Determine the (X, Y) coordinate at the center of the cell enclosing the given text.  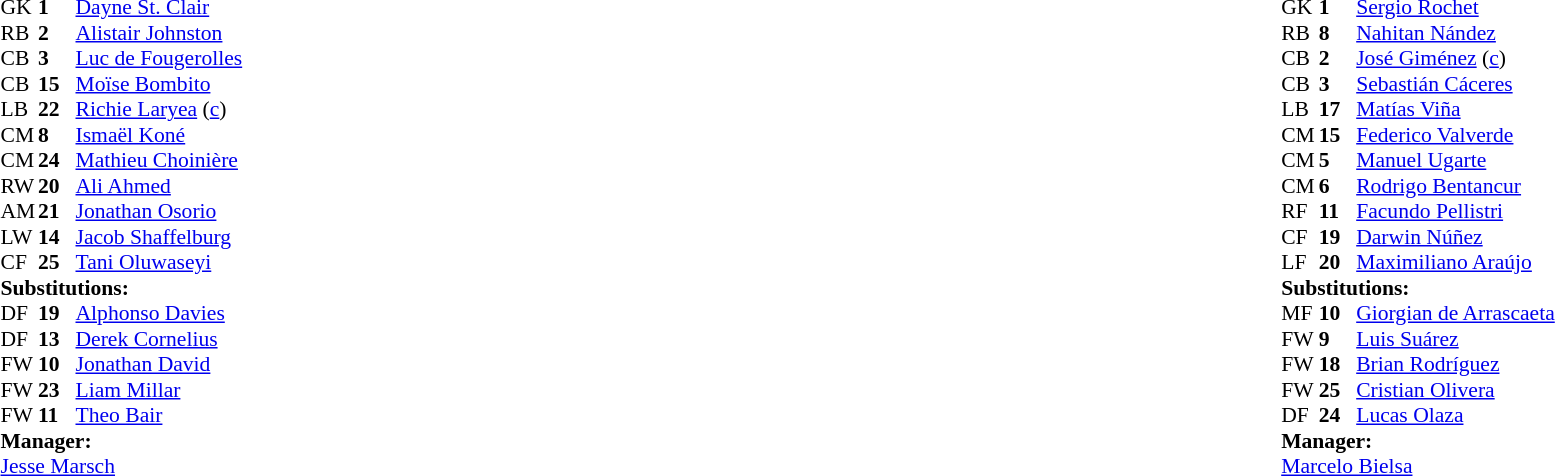
Nahitan Nández (1456, 33)
Jonathan Osorio (160, 211)
AM (19, 211)
Maximiliano Araújo (1456, 263)
Jacob Shaffelburg (160, 237)
Federico Valverde (1456, 135)
17 (1338, 109)
LF (1300, 263)
RF (1300, 211)
Cristian Olivera (1456, 390)
José Giménez (c) (1456, 59)
Lucas Olaza (1456, 415)
Alistair Johnston (160, 33)
Luc de Fougerolles (160, 59)
18 (1338, 365)
23 (57, 390)
Brian Rodríguez (1456, 365)
Ali Ahmed (160, 186)
Mathieu Choinière (160, 161)
6 (1338, 186)
Sebastián Cáceres (1456, 84)
Facundo Pellistri (1456, 211)
Matías Viña (1456, 109)
Tani Oluwaseyi (160, 263)
13 (57, 339)
Luis Suárez (1456, 339)
Rodrigo Bentancur (1456, 186)
22 (57, 109)
Derek Cornelius (160, 339)
5 (1338, 161)
Ismaël Koné (160, 135)
Alphonso Davies (160, 313)
Theo Bair (160, 415)
21 (57, 211)
LW (19, 237)
Darwin Núñez (1456, 237)
9 (1338, 339)
Liam Millar (160, 390)
MF (1300, 313)
RW (19, 186)
Jonathan David (160, 365)
Richie Laryea (c) (160, 109)
Manuel Ugarte (1456, 161)
Moïse Bombito (160, 84)
14 (57, 237)
Giorgian de Arrascaeta (1456, 313)
